Provide the (X, Y) coordinate of the cell's center where the given text is located.  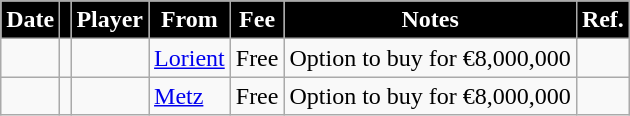
Notes (430, 20)
Lorient (190, 58)
Metz (190, 96)
Ref. (602, 20)
Date (30, 20)
From (190, 20)
Fee (257, 20)
Player (110, 20)
